Locate the cell with the specified text and output its (X, Y) center coordinate. 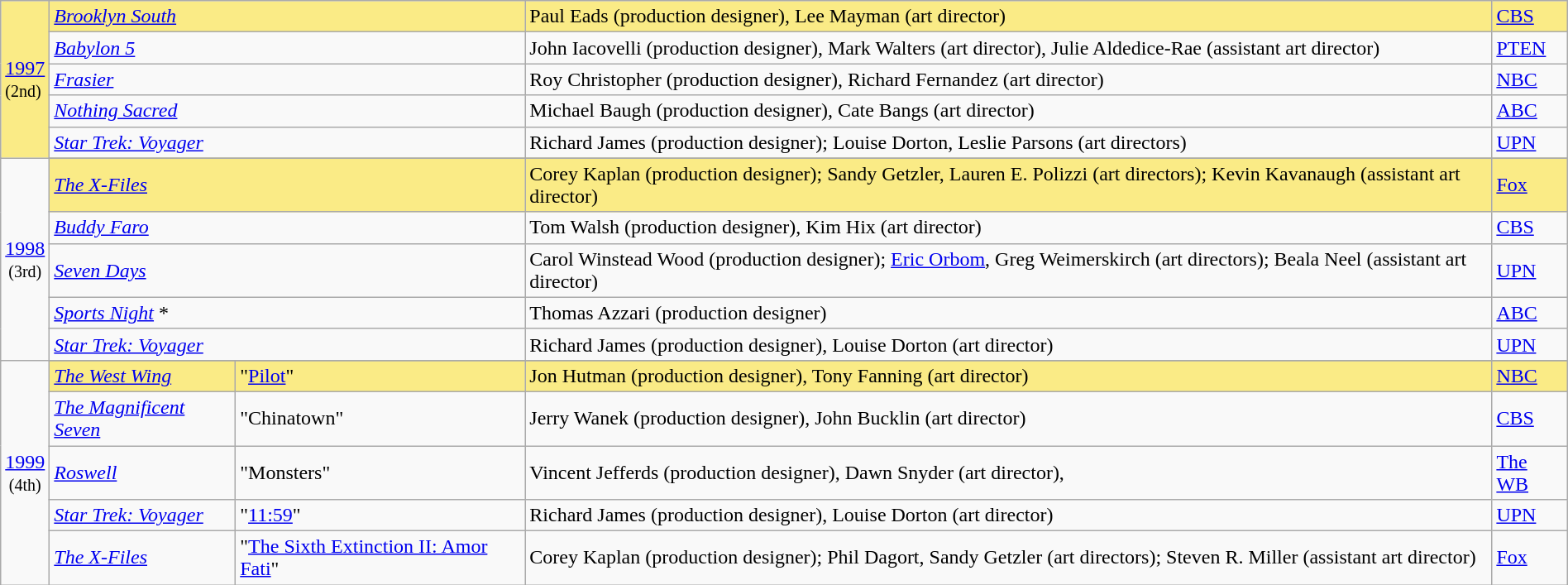
Thomas Azzari (production designer) (1009, 313)
Sports Night * (288, 313)
Vincent Jefferds (production designer), Dawn Snyder (art director), (1009, 472)
Seven Days (288, 270)
Paul Eads (production designer), Lee Mayman (art director) (1009, 17)
Jon Hutman (production designer), Tony Fanning (art director) (1009, 376)
Babylon 5 (288, 48)
1997(2nd) (25, 79)
Carol Winstead Wood (production designer); Eric Orbom, Greg Weimerskirch (art directors); Beala Neel (assistant art director) (1009, 270)
Richard James (production designer); Louise Dorton, Leslie Parsons (art directors) (1009, 142)
1998(3rd) (25, 259)
Jerry Wanek (production designer), John Bucklin (art director) (1009, 419)
PTEN (1530, 48)
"The Sixth Extinction II: Amor Fati" (380, 558)
"Chinatown" (380, 419)
"Pilot" (380, 376)
Tom Walsh (production designer), Kim Hix (art director) (1009, 228)
Buddy Faro (288, 228)
1999(4th) (25, 472)
Michael Baugh (production designer), Cate Bangs (art director) (1009, 111)
The West Wing (142, 376)
The Magnificent Seven (142, 419)
Brooklyn South (288, 17)
Corey Kaplan (production designer); Phil Dagort, Sandy Getzler (art directors); Steven R. Miller (assistant art director) (1009, 558)
The WB (1530, 472)
Roswell (142, 472)
Nothing Sacred (288, 111)
Roy Christopher (production designer), Richard Fernandez (art director) (1009, 79)
Corey Kaplan (production designer); Sandy Getzler, Lauren E. Polizzi (art directors); Kevin Kavanaugh (assistant art director) (1009, 185)
Frasier (288, 79)
"11:59" (380, 515)
John Iacovelli (production designer), Mark Walters (art director), Julie Aldedice-Rae (assistant art director) (1009, 48)
"Monsters" (380, 472)
